Return the (x, y) coordinate for the center point of the cell that contains the specified text.  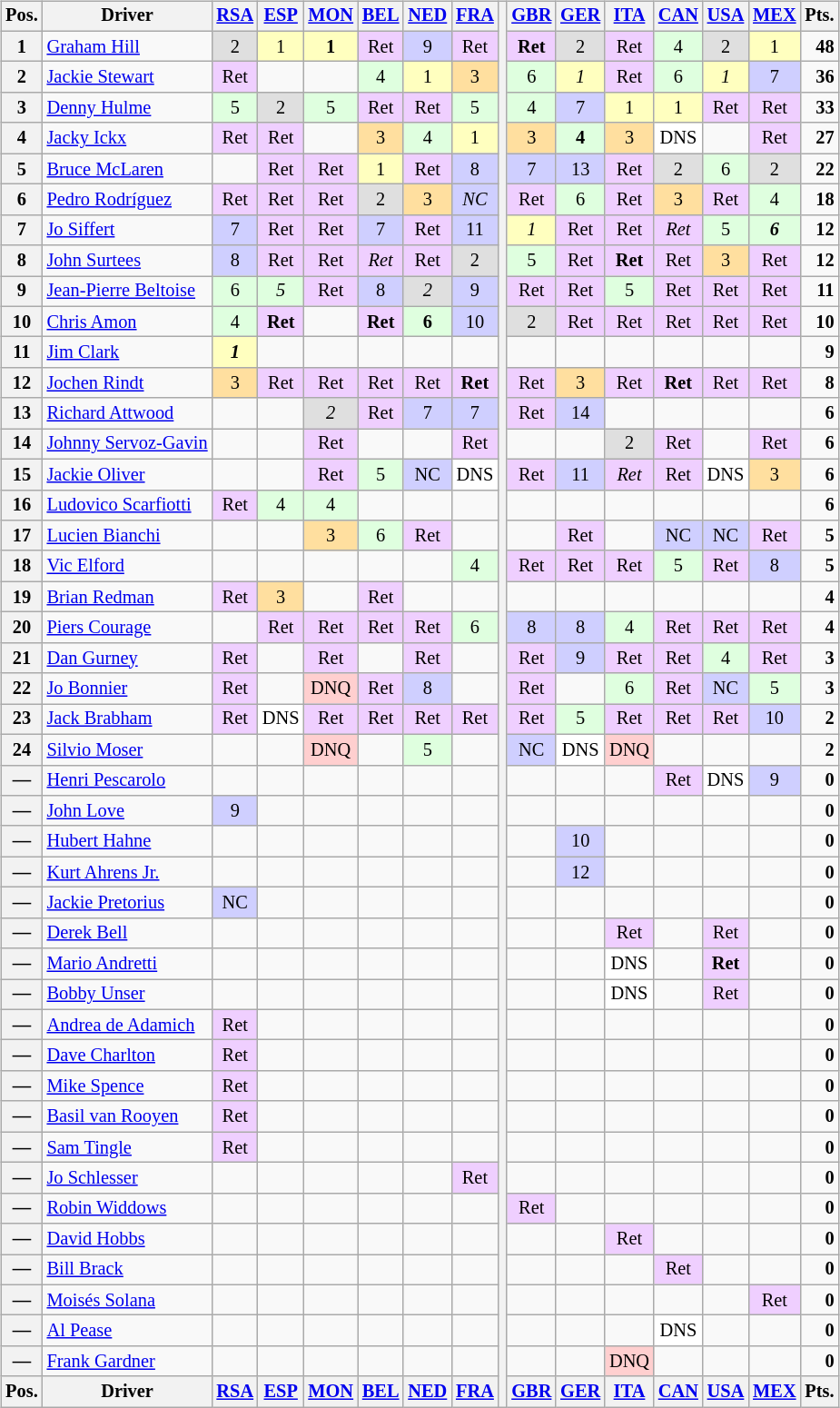
Johnny Servoz-Gavin (127, 444)
Pedro Rodríguez (127, 200)
15 (22, 474)
Bill Brack (127, 1270)
21 (22, 658)
Bruce McLaren (127, 169)
Robin Widdows (127, 1208)
Henri Pescarolo (127, 780)
16 (22, 505)
Hubert Hahne (127, 841)
Piers Courage (127, 628)
Mike Spence (127, 1086)
48 (819, 46)
20 (22, 628)
John Surtees (127, 261)
Andrea de Adamich (127, 1025)
Frank Gardner (127, 1362)
23 (22, 719)
24 (22, 749)
Al Pease (127, 1331)
Derek Bell (127, 933)
19 (22, 597)
David Hobbs (127, 1239)
Richard Attwood (127, 413)
Jo Bonnier (127, 689)
Jochen Rindt (127, 383)
Jack Brabham (127, 719)
Brian Redman (127, 597)
Vic Elford (127, 566)
Jim Clark (127, 352)
Basil van Rooyen (127, 1116)
Sam Tingle (127, 1147)
Dan Gurney (127, 658)
John Love (127, 811)
Ludovico Scarfiotti (127, 505)
Mario Andretti (127, 964)
17 (22, 536)
Denny Hulme (127, 108)
Silvio Moser (127, 749)
Jackie Pretorius (127, 903)
36 (819, 77)
Chris Amon (127, 322)
27 (819, 138)
33 (819, 108)
Bobby Unser (127, 995)
Jo Siffert (127, 230)
Jackie Stewart (127, 77)
Jacky Ickx (127, 138)
Moisés Solana (127, 1300)
Kurt Ahrens Jr. (127, 872)
Jackie Oliver (127, 474)
Jo Schlesser (127, 1178)
Graham Hill (127, 46)
Dave Charlton (127, 1056)
Lucien Bianchi (127, 536)
Jean-Pierre Beltoise (127, 292)
